Detect which cell encompasses the target text, then output its (X, Y) center coordinate. 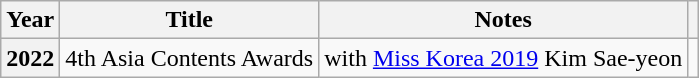
4th Asia Contents Awards (190, 58)
2022 (30, 58)
with Miss Korea 2019 Kim Sae-yeon (504, 58)
Title (190, 20)
Year (30, 20)
Notes (504, 20)
